Provide the (x, y) coordinate of the cell's center where the given text is located.  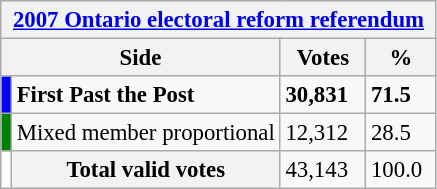
Side (140, 58)
First Past the Post (146, 95)
30,831 (323, 95)
43,143 (323, 170)
71.5 (402, 95)
% (402, 58)
28.5 (402, 133)
100.0 (402, 170)
12,312 (323, 133)
Total valid votes (146, 170)
2007 Ontario electoral reform referendum (219, 20)
Votes (323, 58)
Mixed member proportional (146, 133)
